Capture the cell that displays the provided text and extract its (X, Y) central coordinate. 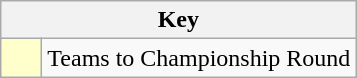
Key (178, 20)
Teams to Championship Round (199, 58)
